Locate the cell with the specified text and output its [X, Y] center coordinate. 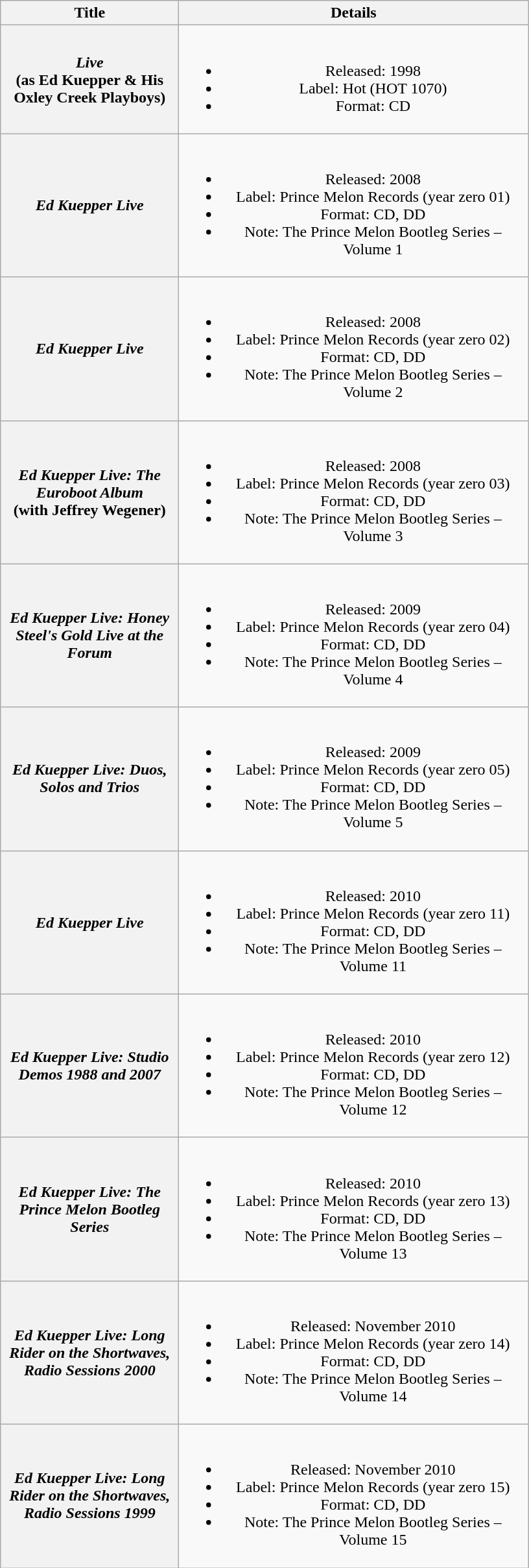
Ed Kuepper Live: The Euroboot Album (with Jeffrey Wegener) [89, 492]
Ed Kuepper Live: The Prince Melon Bootleg Series [89, 1209]
Released: 2010Label: Prince Melon Records (year zero 13)Format: CD, DDNote: The Prince Melon Bootleg Series – Volume 13 [354, 1209]
Released: 1998Label: Hot (HOT 1070)Format: CD [354, 79]
Ed Kuepper Live: Honey Steel's Gold Live at the Forum [89, 636]
Ed Kuepper Live: Duos, Solos and Trios [89, 778]
Ed Kuepper Live: Long Rider on the Shortwaves, Radio Sessions 2000 [89, 1352]
Released: 2010Label: Prince Melon Records (year zero 11)Format: CD, DDNote: The Prince Melon Bootleg Series – Volume 11 [354, 923]
Released: 2009Label: Prince Melon Records (year zero 05)Format: CD, DDNote: The Prince Melon Bootleg Series – Volume 5 [354, 778]
Title [89, 13]
Released: 2008Label: Prince Melon Records (year zero 01)Format: CD, DDNote: The Prince Melon Bootleg Series – Volume 1 [354, 205]
Released: 2010Label: Prince Melon Records (year zero 12)Format: CD, DDNote: The Prince Melon Bootleg Series – Volume 12 [354, 1065]
Released: November 2010Label: Prince Melon Records (year zero 14)Format: CD, DDNote: The Prince Melon Bootleg Series – Volume 14 [354, 1352]
Released: November 2010Label: Prince Melon Records (year zero 15)Format: CD, DDNote: The Prince Melon Bootleg Series – Volume 15 [354, 1496]
Ed Kuepper Live: Studio Demos 1988 and 2007 [89, 1065]
Live (as Ed Kuepper & His Oxley Creek Playboys) [89, 79]
Released: 2008Label: Prince Melon Records (year zero 02)Format: CD, DDNote: The Prince Melon Bootleg Series – Volume 2 [354, 349]
Released: 2008Label: Prince Melon Records (year zero 03)Format: CD, DDNote: The Prince Melon Bootleg Series – Volume 3 [354, 492]
Details [354, 13]
Released: 2009Label: Prince Melon Records (year zero 04)Format: CD, DDNote: The Prince Melon Bootleg Series – Volume 4 [354, 636]
Ed Kuepper Live: Long Rider on the Shortwaves, Radio Sessions 1999 [89, 1496]
